Determine the [x, y] coordinate at the center of the cell enclosing the given text.  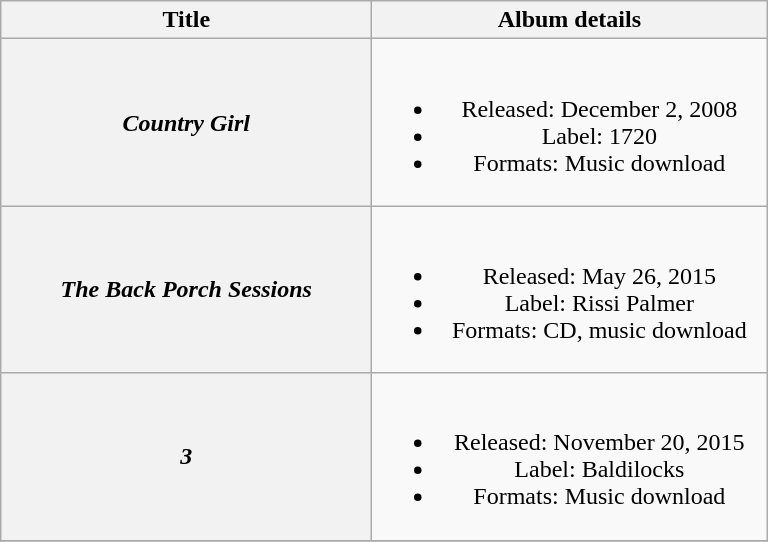
Title [186, 20]
Country Girl [186, 122]
Released: December 2, 2008Label: 1720Formats: Music download [570, 122]
Released: May 26, 2015Label: Rissi PalmerFormats: CD, music download [570, 290]
The Back Porch Sessions [186, 290]
3 [186, 456]
Album details [570, 20]
Released: November 20, 2015Label: BaldilocksFormats: Music download [570, 456]
